Output the [X, Y] coordinate of the center of the cell containing the given text.  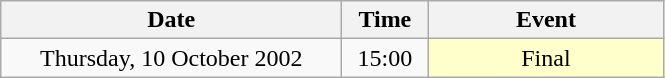
Event [546, 20]
15:00 [385, 58]
Time [385, 20]
Date [172, 20]
Thursday, 10 October 2002 [172, 58]
Final [546, 58]
